Detect which cell encompasses the target text, then output its (X, Y) center coordinate. 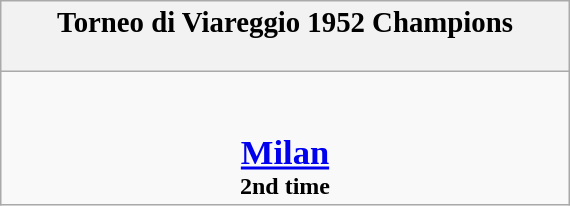
Milan2nd time (284, 138)
Torneo di Viareggio 1952 Champions (284, 36)
